Find where the given text appears and provide that cell's center as (x, y) coordinate. 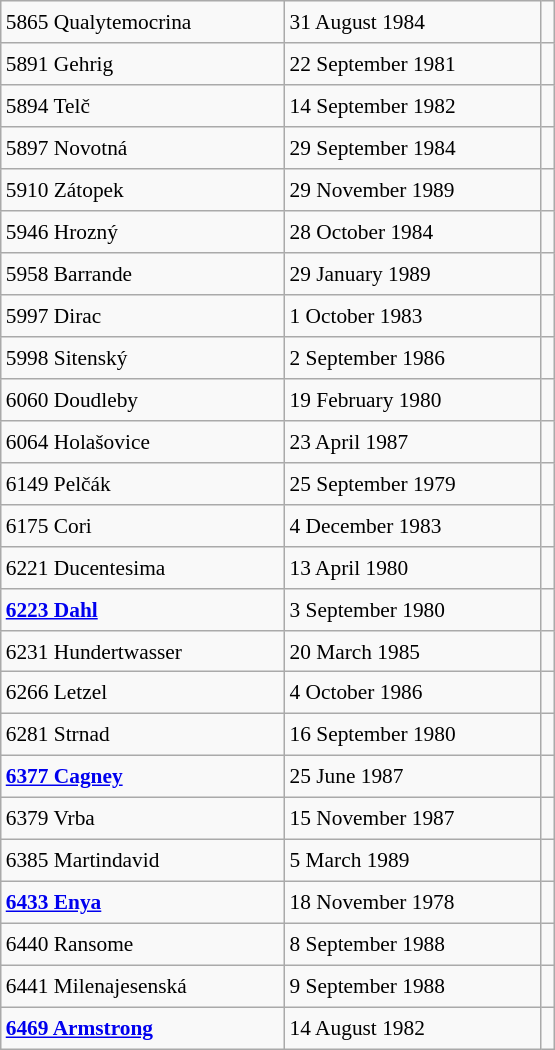
5897 Novotná (143, 148)
18 November 1978 (412, 903)
5865 Qualytemocrina (143, 22)
14 August 1982 (412, 1028)
6469 Armstrong (143, 1028)
29 September 1984 (412, 148)
25 June 1987 (412, 777)
5997 Dirac (143, 316)
5998 Sitenský (143, 358)
4 October 1986 (412, 693)
29 November 1989 (412, 190)
6060 Doudleby (143, 399)
25 September 1979 (412, 483)
6440 Ransome (143, 945)
29 January 1989 (412, 274)
9 September 1988 (412, 986)
4 December 1983 (412, 525)
31 August 1984 (412, 22)
13 April 1980 (412, 567)
6221 Ducentesima (143, 567)
6175 Cori (143, 525)
19 February 1980 (412, 399)
14 September 1982 (412, 106)
1 October 1983 (412, 316)
28 October 1984 (412, 232)
5958 Barrande (143, 274)
5910 Zátopek (143, 190)
6266 Letzel (143, 693)
6441 Milenajesenská (143, 986)
5946 Hrozný (143, 232)
8 September 1988 (412, 945)
6433 Enya (143, 903)
6223 Dahl (143, 609)
2 September 1986 (412, 358)
6379 Vrba (143, 819)
6385 Martindavid (143, 861)
6231 Hundertwasser (143, 651)
16 September 1980 (412, 735)
15 November 1987 (412, 819)
20 March 1985 (412, 651)
6064 Holašovice (143, 441)
22 September 1981 (412, 64)
5894 Telč (143, 106)
3 September 1980 (412, 609)
6149 Pelčák (143, 483)
5891 Gehrig (143, 64)
23 April 1987 (412, 441)
6377 Cagney (143, 777)
5 March 1989 (412, 861)
6281 Strnad (143, 735)
